For the text-containing cell, return its midpoint in [X, Y] coordinate format. 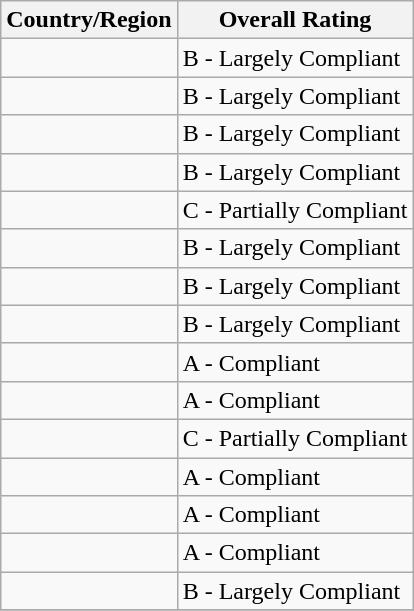
Overall Rating [295, 20]
Country/Region [89, 20]
